Capture the cell that displays the provided text and extract its (X, Y) central coordinate. 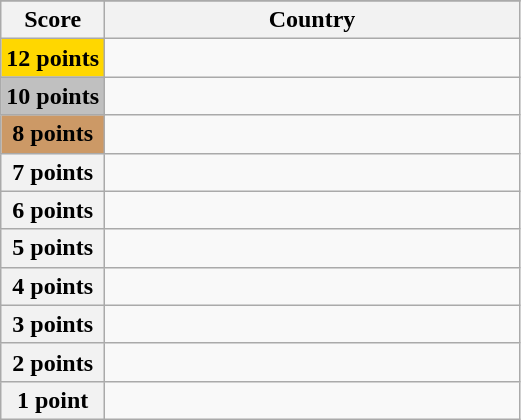
7 points (53, 172)
6 points (53, 210)
1 point (53, 400)
12 points (53, 58)
2 points (53, 362)
5 points (53, 248)
3 points (53, 324)
8 points (53, 134)
10 points (53, 96)
Country (312, 20)
4 points (53, 286)
Score (53, 20)
